Detect which cell encompasses the target text, then output its (X, Y) center coordinate. 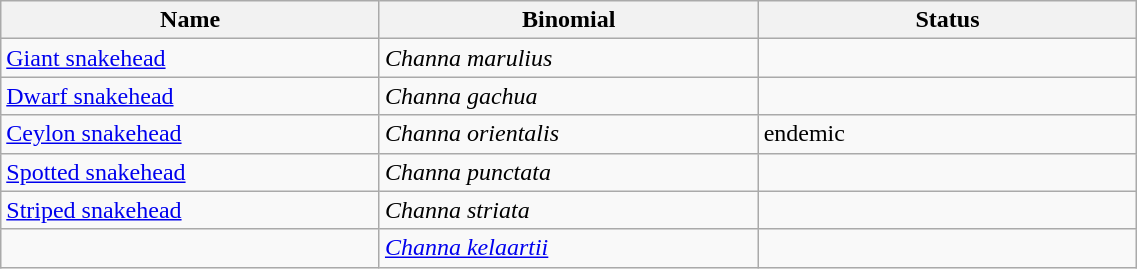
endemic (948, 134)
Binomial (568, 20)
Dwarf snakehead (190, 96)
Channa orientalis (568, 134)
Striped snakehead (190, 210)
Ceylon snakehead (190, 134)
Status (948, 20)
Name (190, 20)
Channa gachua (568, 96)
Channa marulius (568, 58)
Spotted snakehead (190, 172)
Channa punctata (568, 172)
Channa striata (568, 210)
Channa kelaartii (568, 248)
Giant snakehead (190, 58)
